Scan for the cell matching the given text and deliver its (x, y) coordinate at center. 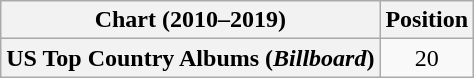
US Top Country Albums (Billboard) (190, 58)
Position (427, 20)
Chart (2010–2019) (190, 20)
20 (427, 58)
